Capture the cell that displays the provided text and extract its (x, y) central coordinate. 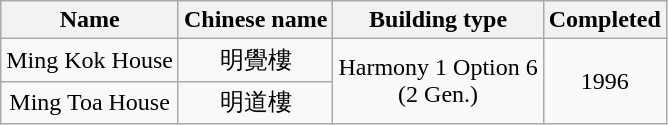
Ming Kok House (90, 60)
Building type (438, 20)
Name (90, 20)
明覺樓 (255, 60)
Ming Toa House (90, 102)
明道樓 (255, 102)
1996 (604, 82)
Chinese name (255, 20)
Completed (604, 20)
Harmony 1 Option 6(2 Gen.) (438, 82)
